Return the (X, Y) coordinate for the center point of the cell that contains the specified text.  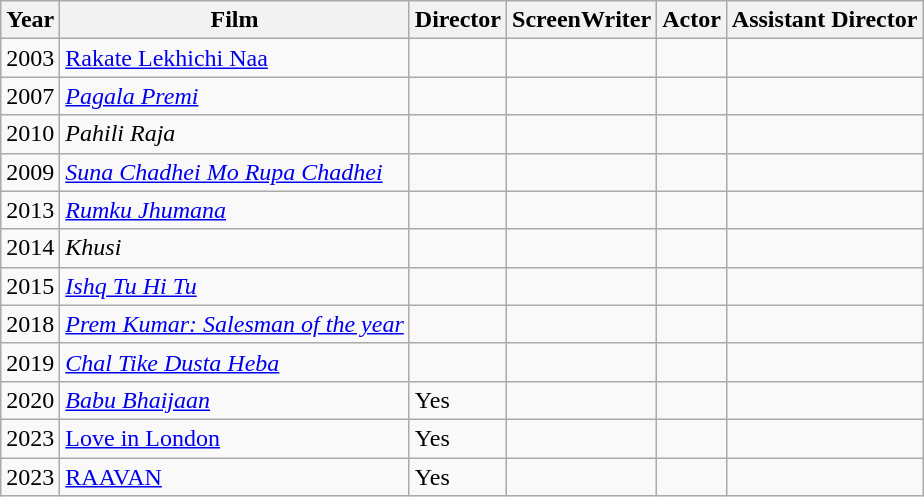
Khusi (234, 248)
2009 (30, 172)
Actor (692, 20)
Rumku Jhumana (234, 210)
2014 (30, 248)
2010 (30, 134)
ScreenWriter (582, 20)
Babu Bhaijaan (234, 400)
2003 (30, 58)
Pagala Premi (234, 96)
Love in London (234, 438)
Ishq Tu Hi Tu (234, 286)
Film (234, 20)
Year (30, 20)
Director (458, 20)
Chal Tike Dusta Heba (234, 362)
Suna Chadhei Mo Rupa Chadhei (234, 172)
2015 (30, 286)
Assistant Director (824, 20)
RAAVAN (234, 477)
Rakate Lekhichi Naa (234, 58)
2013 (30, 210)
2020 (30, 400)
2019 (30, 362)
2007 (30, 96)
2018 (30, 324)
Pahili Raja (234, 134)
Prem Kumar: Salesman of the year (234, 324)
